Capture the cell that displays the provided text and extract its (x, y) central coordinate. 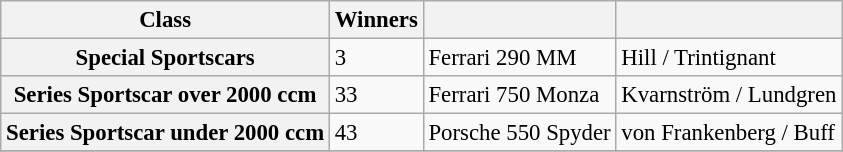
Winners (376, 20)
Kvarnström / Lundgren (729, 95)
33 (376, 95)
Porsche 550 Spyder (520, 133)
Special Sportscars (166, 58)
Ferrari 750 Monza (520, 95)
Ferrari 290 MM (520, 58)
Hill / Trintignant (729, 58)
3 (376, 58)
von Frankenberg / Buff (729, 133)
43 (376, 133)
Series Sportscar under 2000 ccm (166, 133)
Series Sportscar over 2000 ccm (166, 95)
Class (166, 20)
